Identify which cell holds the provided text, then report its [X, Y] central coordinate. 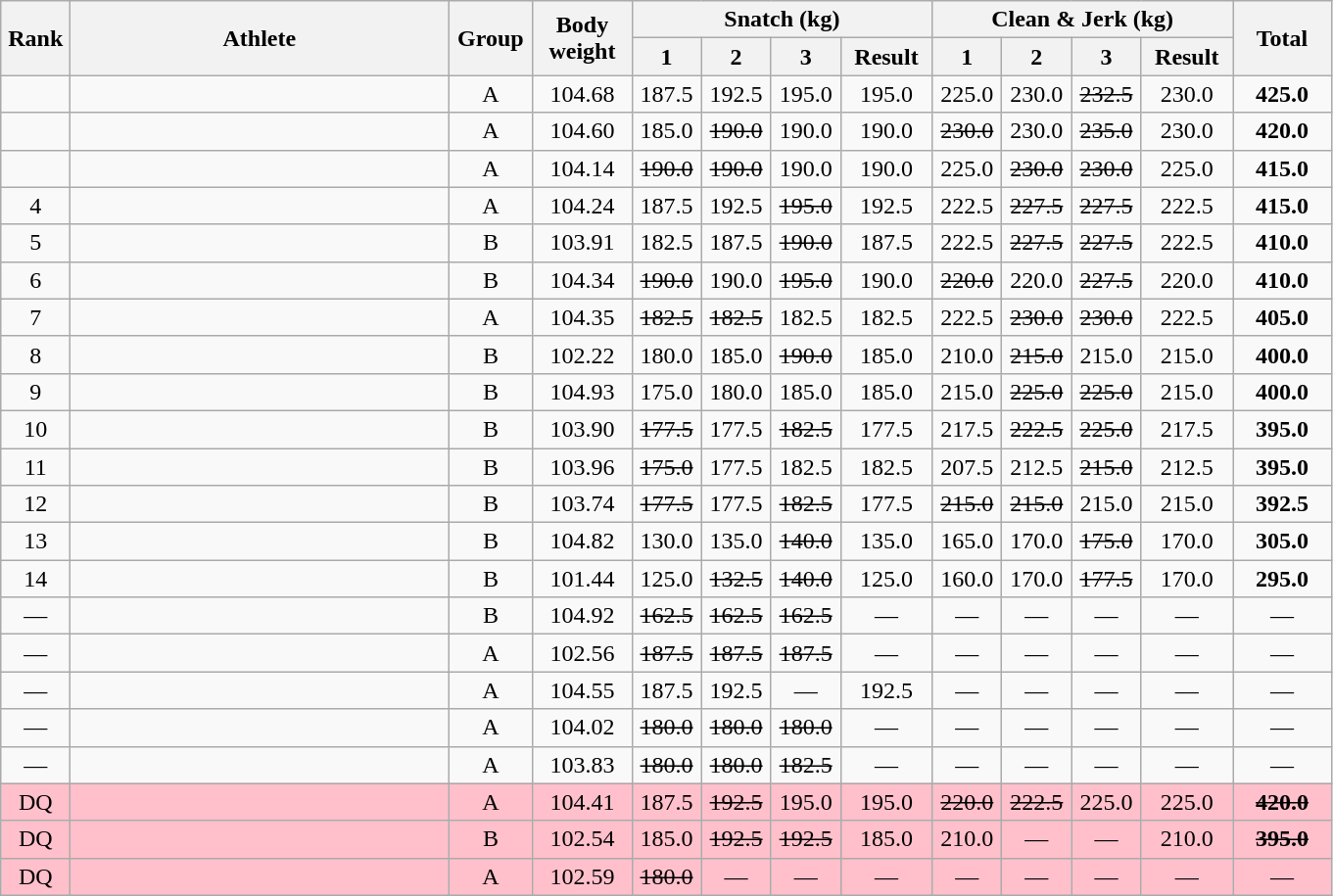
Group [491, 38]
132.5 [737, 579]
5 [35, 243]
104.24 [582, 206]
6 [35, 280]
14 [35, 579]
104.55 [582, 690]
102.22 [582, 354]
165.0 [968, 542]
103.74 [582, 504]
405.0 [1281, 317]
295.0 [1281, 579]
103.91 [582, 243]
4 [35, 206]
232.5 [1107, 94]
104.92 [582, 616]
8 [35, 354]
Total [1281, 38]
102.59 [582, 876]
Athlete [260, 38]
104.35 [582, 317]
104.34 [582, 280]
104.82 [582, 542]
104.41 [582, 802]
Clean & Jerk (kg) [1083, 20]
305.0 [1281, 542]
103.96 [582, 467]
Snatch (kg) [782, 20]
160.0 [968, 579]
104.93 [582, 392]
13 [35, 542]
7 [35, 317]
392.5 [1281, 504]
104.60 [582, 131]
10 [35, 429]
130.0 [666, 542]
104.02 [582, 728]
102.56 [582, 653]
104.14 [582, 168]
101.44 [582, 579]
103.90 [582, 429]
11 [35, 467]
9 [35, 392]
425.0 [1281, 94]
235.0 [1107, 131]
207.5 [968, 467]
104.68 [582, 94]
12 [35, 504]
Body weight [582, 38]
102.54 [582, 839]
103.83 [582, 765]
Rank [35, 38]
